Capture the cell that displays the provided text and extract its [X, Y] central coordinate. 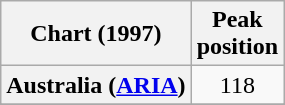
118 [237, 85]
Peakposition [237, 34]
Chart (1997) [96, 34]
Australia (ARIA) [96, 85]
